Scan for the cell matching the given text and deliver its (X, Y) coordinate at center. 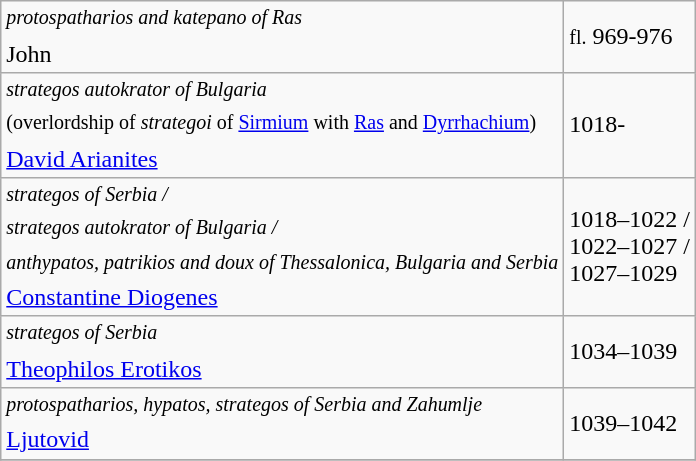
protospatharios, hypatos, strategos of Serbia and ZahumljeLjutovid (282, 423)
protospatharios and katepano of RasJohn (282, 37)
strategos of Serbia / strategos autokrator of Bulgaria / anthypatos, patrikios and doux of Thessalonica, Bulgaria and SerbiaConstantine Diogenes (282, 246)
strategos autokrator of Bulgaria(overlordship of strategoi of Sirmium with Ras and Dyrrhachium)David Arianites (282, 124)
1034–1039 (630, 352)
1018–1022 / 1022–1027 / 1027–1029 (630, 246)
strategos of SerbiaTheophilos Erotikos (282, 352)
1018- (630, 124)
1039–1042 (630, 423)
fl. 969-976 (630, 37)
